Determine the [x, y] coordinate at the center of the cell enclosing the given text.  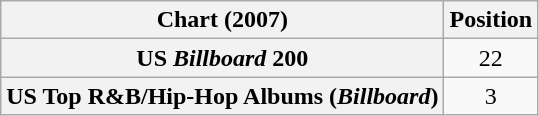
Position [491, 20]
US Top R&B/Hip-Hop Albums (Billboard) [222, 96]
3 [491, 96]
22 [491, 58]
US Billboard 200 [222, 58]
Chart (2007) [222, 20]
